Search for the cell housing the specified text and yield its (x, y) center coordinate. 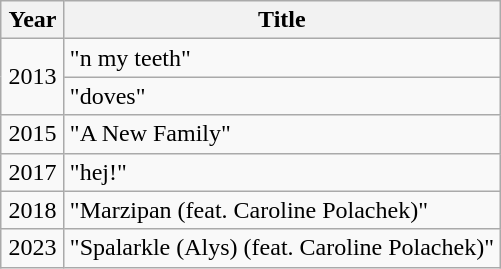
"Spalarkle (Alys) (feat. Caroline Polachek)" (282, 248)
"Marzipan (feat. Caroline Polachek)" (282, 210)
"A New Family" (282, 134)
2017 (33, 172)
2018 (33, 210)
"doves" (282, 96)
2013 (33, 77)
2015 (33, 134)
"n my teeth" (282, 58)
"hej!" (282, 172)
Title (282, 20)
2023 (33, 248)
Year (33, 20)
